Capture the cell that displays the provided text and extract its [x, y] central coordinate. 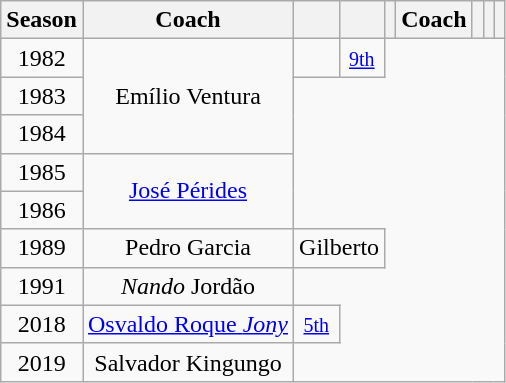
1983 [42, 96]
Nando Jordão [188, 286]
Pedro Garcia [188, 248]
1985 [42, 172]
Emílio Ventura [188, 96]
2019 [42, 362]
Season [42, 20]
9th [362, 58]
1982 [42, 58]
5th [317, 324]
1986 [42, 210]
Salvador Kingungo [188, 362]
Osvaldo Roque Jony [188, 324]
Gilberto [340, 248]
1984 [42, 134]
1989 [42, 248]
José Pérides [188, 191]
1991 [42, 286]
2018 [42, 324]
